Detect which cell encompasses the target text, then output its (X, Y) center coordinate. 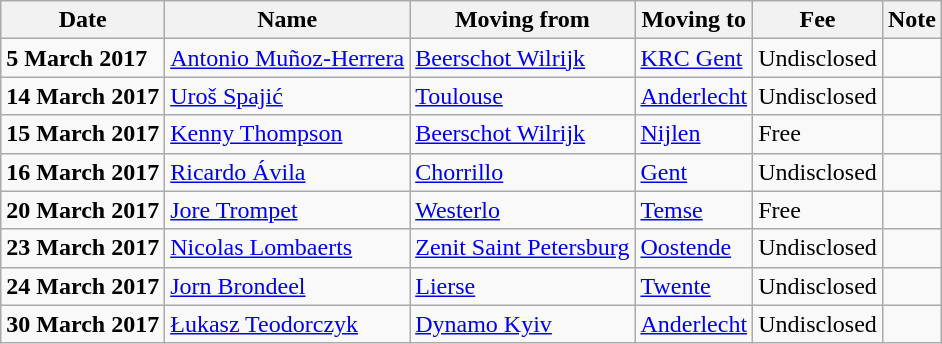
5 March 2017 (83, 58)
24 March 2017 (83, 286)
Kenny Thompson (288, 134)
23 March 2017 (83, 248)
Jore Trompet (288, 210)
Ricardo Ávila (288, 172)
Jorn Brondeel (288, 286)
Nicolas Lombaerts (288, 248)
30 March 2017 (83, 324)
Lierse (522, 286)
Oostende (694, 248)
Moving from (522, 20)
Antonio Muñoz-Herrera (288, 58)
Moving to (694, 20)
Chorrillo (522, 172)
Twente (694, 286)
Date (83, 20)
Temse (694, 210)
Gent (694, 172)
Toulouse (522, 96)
Nijlen (694, 134)
15 March 2017 (83, 134)
Łukasz Teodorczyk (288, 324)
Name (288, 20)
Note (912, 20)
Dynamo Kyiv (522, 324)
14 March 2017 (83, 96)
16 March 2017 (83, 172)
Zenit Saint Petersburg (522, 248)
Westerlo (522, 210)
20 March 2017 (83, 210)
KRC Gent (694, 58)
Fee (818, 20)
Uroš Spajić (288, 96)
